Return (x, y) of the center of cell containing provided text 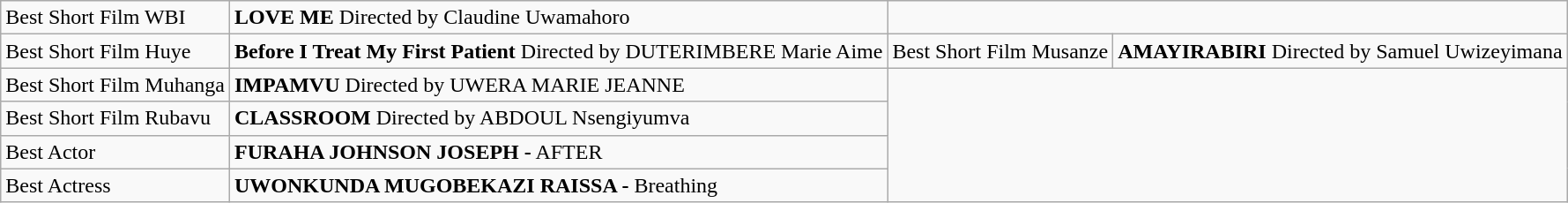
IMPAMVU Directed by UWERA MARIE JEANNE (558, 85)
Best Short Film Rubavu (115, 118)
FURAHA JOHNSON JOSEPH - AFTER (558, 152)
AMAYIRABIRI Directed by Samuel Uwizeyimana (1340, 51)
Best Actor (115, 152)
UWONKUNDA MUGOBEKAZI RAISSA - Breathing (558, 185)
Best Actress (115, 185)
Best Short Film WBI (115, 18)
CLASSROOM Directed by ABDOUL Nsengiyumva (558, 118)
Best Short Film Musanze (1000, 51)
LOVE ME Directed by Claudine Uwamahoro (558, 18)
Best Short Film Huye (115, 51)
Best Short Film Muhanga (115, 85)
Before I Treat My First Patient Directed by DUTERIMBERE Marie Aime (558, 51)
